Identify which cell holds the provided text, then report its (X, Y) central coordinate. 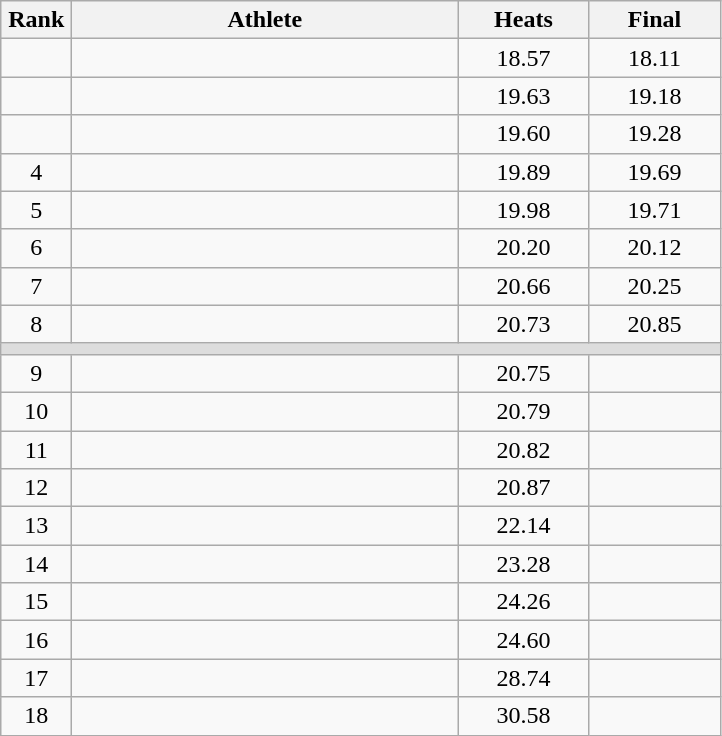
20.20 (524, 248)
10 (36, 411)
20.12 (654, 248)
19.18 (654, 96)
19.60 (524, 134)
20.25 (654, 286)
20.85 (654, 324)
13 (36, 526)
8 (36, 324)
19.98 (524, 210)
Heats (524, 20)
18.57 (524, 58)
19.63 (524, 96)
20.66 (524, 286)
17 (36, 678)
14 (36, 564)
Final (654, 20)
20.87 (524, 488)
30.58 (524, 716)
20.82 (524, 449)
9 (36, 373)
18.11 (654, 58)
5 (36, 210)
28.74 (524, 678)
18 (36, 716)
15 (36, 602)
23.28 (524, 564)
20.79 (524, 411)
20.75 (524, 373)
4 (36, 172)
16 (36, 640)
19.69 (654, 172)
19.28 (654, 134)
20.73 (524, 324)
24.60 (524, 640)
22.14 (524, 526)
24.26 (524, 602)
7 (36, 286)
11 (36, 449)
Athlete (265, 20)
Rank (36, 20)
6 (36, 248)
19.89 (524, 172)
19.71 (654, 210)
12 (36, 488)
